Output the (X, Y) coordinate of the center of the cell containing the given text.  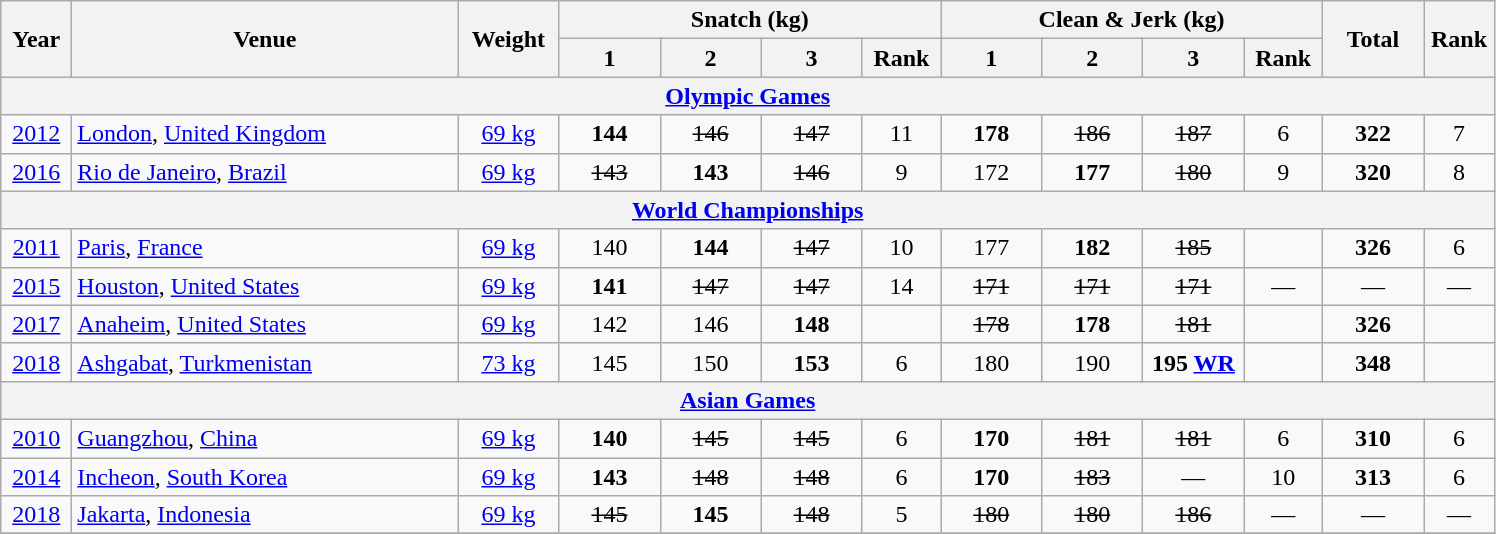
11 (902, 134)
313 (1372, 477)
Ashgabat, Turkmenistan (265, 362)
8 (1460, 172)
5 (902, 515)
2012 (36, 134)
187 (1194, 134)
Incheon, South Korea (265, 477)
73 kg (508, 362)
Houston, United States (265, 286)
310 (1372, 438)
150 (710, 362)
World Championships (748, 210)
320 (1372, 172)
Anaheim, United States (265, 324)
Rio de Janeiro, Brazil (265, 172)
190 (1092, 362)
Paris, France (265, 248)
142 (610, 324)
Snatch (kg) (750, 20)
195 WR (1194, 362)
2015 (36, 286)
Jakarta, Indonesia (265, 515)
153 (812, 362)
2017 (36, 324)
2010 (36, 438)
141 (610, 286)
Year (36, 39)
2011 (36, 248)
2016 (36, 172)
Total (1372, 39)
2014 (36, 477)
Guangzhou, China (265, 438)
Asian Games (748, 400)
Venue (265, 39)
London, United Kingdom (265, 134)
348 (1372, 362)
Clean & Jerk (kg) (1132, 20)
172 (992, 172)
7 (1460, 134)
185 (1194, 248)
183 (1092, 477)
182 (1092, 248)
14 (902, 286)
Olympic Games (748, 96)
322 (1372, 134)
Weight (508, 39)
